Output the (X, Y) coordinate of the center of the cell containing the given text.  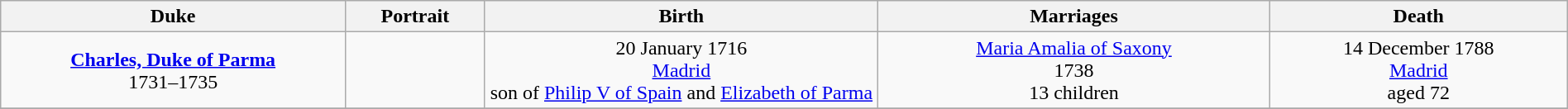
Marriages (1074, 17)
20 January 1716Madridson of Philip V of Spain and Elizabeth of Parma (681, 70)
Birth (681, 17)
14 December 1788Madridaged 72 (1418, 70)
Charles, Duke of Parma1731–1735 (174, 70)
Death (1418, 17)
Duke (174, 17)
Maria Amalia of Saxony173813 children (1074, 70)
Portrait (415, 17)
